From the cell containing the given text, extract its center point as [X, Y] coordinate. 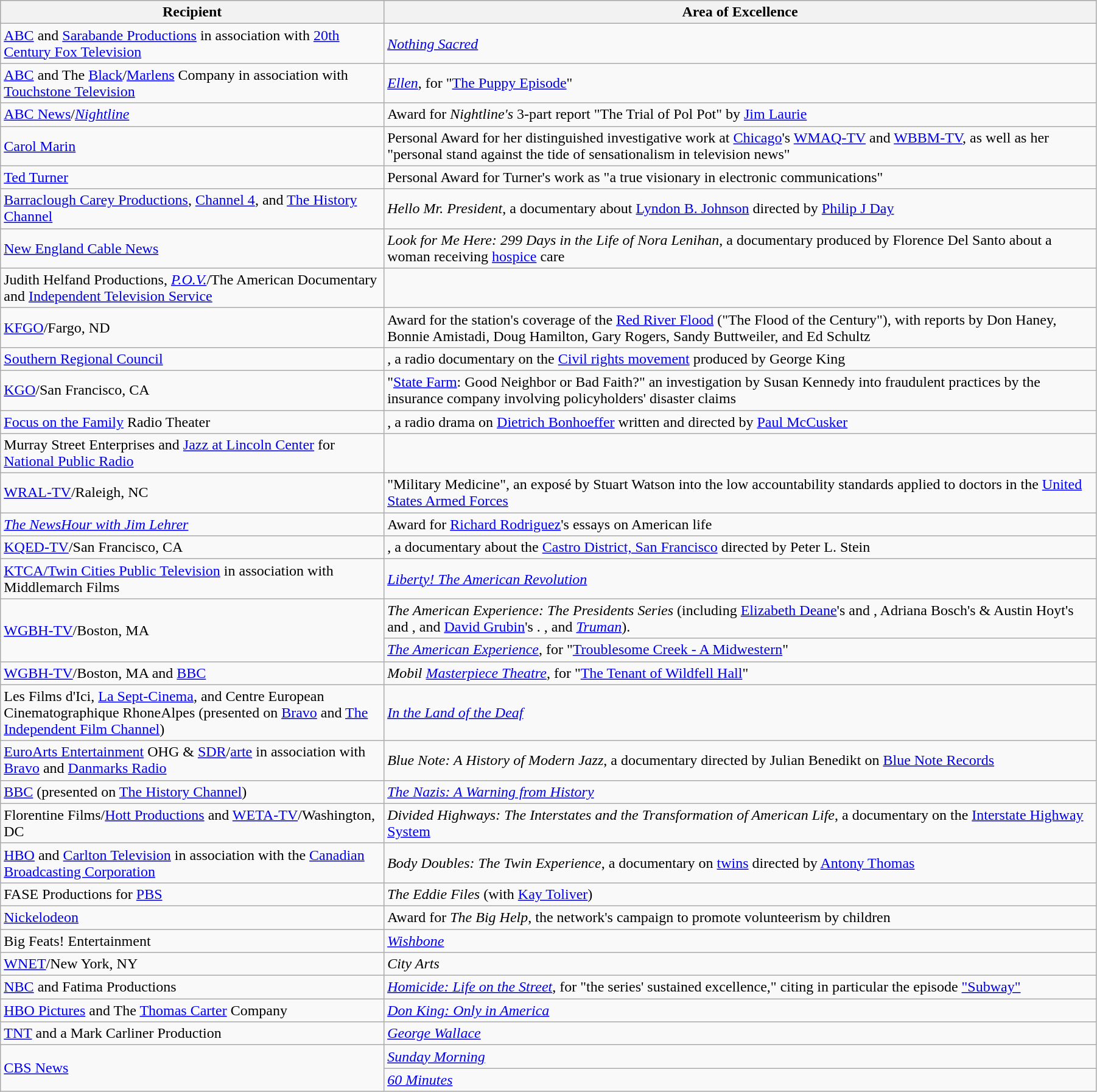
Recipient [192, 12]
60 Minutes [740, 1080]
EuroArts Entertainment OHG & SDR/arte in association with Bravo and Danmarks Radio [192, 760]
Ted Turner [192, 177]
KTCA/Twin Cities Public Television in association with Middlemarch Films [192, 579]
TNT and a Mark Carliner Production [192, 1034]
Award for The Big Help, the network's campaign to promote volunteerism by children [740, 917]
Personal Award for Turner's work as "a true visionary in electronic communications" [740, 177]
Carol Marin [192, 146]
ABC and Sarabande Productions in association with 20th Century Fox Television [192, 44]
Award for Nightline's 3-part report "The Trial of Pol Pot" by Jim Laurie [740, 114]
The NewsHour with Jim Lehrer [192, 524]
Homicide: Life on the Street, for "the series' sustained excellence," citing in particular the episode "Subway" [740, 987]
Mobil Masterpiece Theatre, for "The Tenant of Wildfell Hall" [740, 673]
CBS News [192, 1068]
KQED-TV/San Francisco, CA [192, 548]
Don King: Only in America [740, 1010]
Wishbone [740, 941]
HBO and Carlton Television in association with the Canadian Broadcasting Corporation [192, 862]
NBC and Fatima Productions [192, 987]
Liberty! The American Revolution [740, 579]
The American Experience, for "Troublesome Creek - A Midwestern" [740, 650]
Florentine Films/Hott Productions and WETA-TV/Washington, DC [192, 823]
Award for Richard Rodriguez's essays on American life [740, 524]
Hello Mr. President, a documentary about Lyndon B. Johnson directed by Philip J Day [740, 208]
The Eddie Files (with Kay Toliver) [740, 894]
ABC News/Nightline [192, 114]
Murray Street Enterprises and Jazz at Lincoln Center for National Public Radio [192, 453]
Les Films d'Ici, La Sept-Cinema, and Centre European Cinematographique RhoneAlpes (presented on Bravo and The Independent Film Channel) [192, 713]
Look for Me Here: 299 Days in the Life of Nora Lenihan, a documentary produced by Florence Del Santo about a woman receiving hospice care [740, 248]
In the Land of the Deaf [740, 713]
Focus on the Family Radio Theater [192, 422]
WNET/New York, NY [192, 964]
Big Feats! Entertainment [192, 941]
HBO Pictures and The Thomas Carter Company [192, 1010]
KFGO/Fargo, ND [192, 328]
WRAL-TV/Raleigh, NC [192, 493]
Judith Helfand Productions, P.O.V./The American Documentary and Independent Television Service [192, 287]
Area of Excellence [740, 12]
, a radio drama on Dietrich Bonhoeffer written and directed by Paul McCusker [740, 422]
Nothing Sacred [740, 44]
Ellen, for "The Puppy Episode" [740, 83]
, a documentary about the Castro District, San Francisco directed by Peter L. Stein [740, 548]
Barraclough Carey Productions, Channel 4, and The History Channel [192, 208]
Body Doubles: The Twin Experience, a documentary on twins directed by Antony Thomas [740, 862]
KGO/San Francisco, CA [192, 390]
Southern Regional Council [192, 359]
Nickelodeon [192, 917]
George Wallace [740, 1034]
WGBH-TV/Boston, MA and BBC [192, 673]
New England Cable News [192, 248]
, a radio documentary on the Civil rights movement produced by George King [740, 359]
FASE Productions for PBS [192, 894]
Sunday Morning [740, 1057]
The Nazis: A Warning from History [740, 792]
Blue Note: A History of Modern Jazz, a documentary directed by Julian Benedikt on Blue Note Records [740, 760]
ABC and The Black/Marlens Company in association with Touchstone Television [192, 83]
Divided Highways: The Interstates and the Transformation of American Life, a documentary on the Interstate Highway System [740, 823]
"Military Medicine", an exposé by Stuart Watson into the low accountability standards applied to doctors in the United States Armed Forces [740, 493]
City Arts [740, 964]
WGBH-TV/Boston, MA [192, 630]
BBC (presented on The History Channel) [192, 792]
